For the text-containing cell, return its midpoint in [x, y] coordinate format. 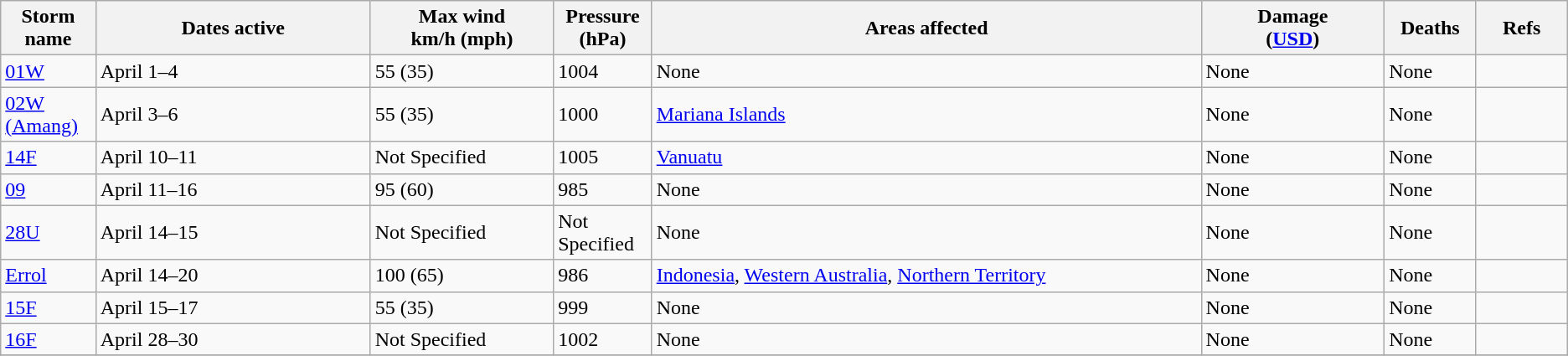
1002 [603, 339]
Indonesia, Western Australia, Northern Territory [926, 276]
Mariana Islands [926, 114]
April 28–30 [233, 339]
April 14–20 [233, 276]
1004 [603, 71]
Damage(USD) [1293, 28]
1005 [603, 157]
April 15–17 [233, 307]
Storm name [49, 28]
Pressure(hPa) [603, 28]
28U [49, 233]
April 11–16 [233, 189]
Max windkm/h (mph) [462, 28]
Vanuatu [926, 157]
986 [603, 276]
95 (60) [462, 189]
Dates active [233, 28]
100 (65) [462, 276]
1000 [603, 114]
999 [603, 307]
April 10–11 [233, 157]
April 3–6 [233, 114]
15F [49, 307]
01W [49, 71]
April 14–15 [233, 233]
Areas affected [926, 28]
Refs [1521, 28]
April 1–4 [233, 71]
16F [49, 339]
09 [49, 189]
Errol [49, 276]
02W (Amang) [49, 114]
14F [49, 157]
985 [603, 189]
Deaths [1431, 28]
